Scan for the cell matching the given text and deliver its [x, y] coordinate at center. 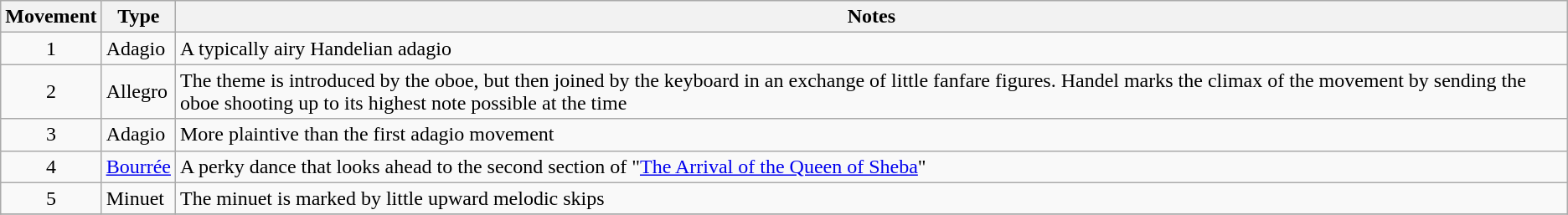
4 [51, 166]
Allegro [138, 92]
More plaintive than the first adagio movement [871, 135]
1 [51, 49]
A typically airy Handelian adagio [871, 49]
5 [51, 198]
Movement [51, 17]
Minuet [138, 198]
2 [51, 92]
Notes [871, 17]
Type [138, 17]
The minuet is marked by little upward melodic skips [871, 198]
A perky dance that looks ahead to the second section of "The Arrival of the Queen of Sheba" [871, 166]
3 [51, 135]
Bourrée [138, 166]
